Capture the cell that displays the provided text and extract its (X, Y) central coordinate. 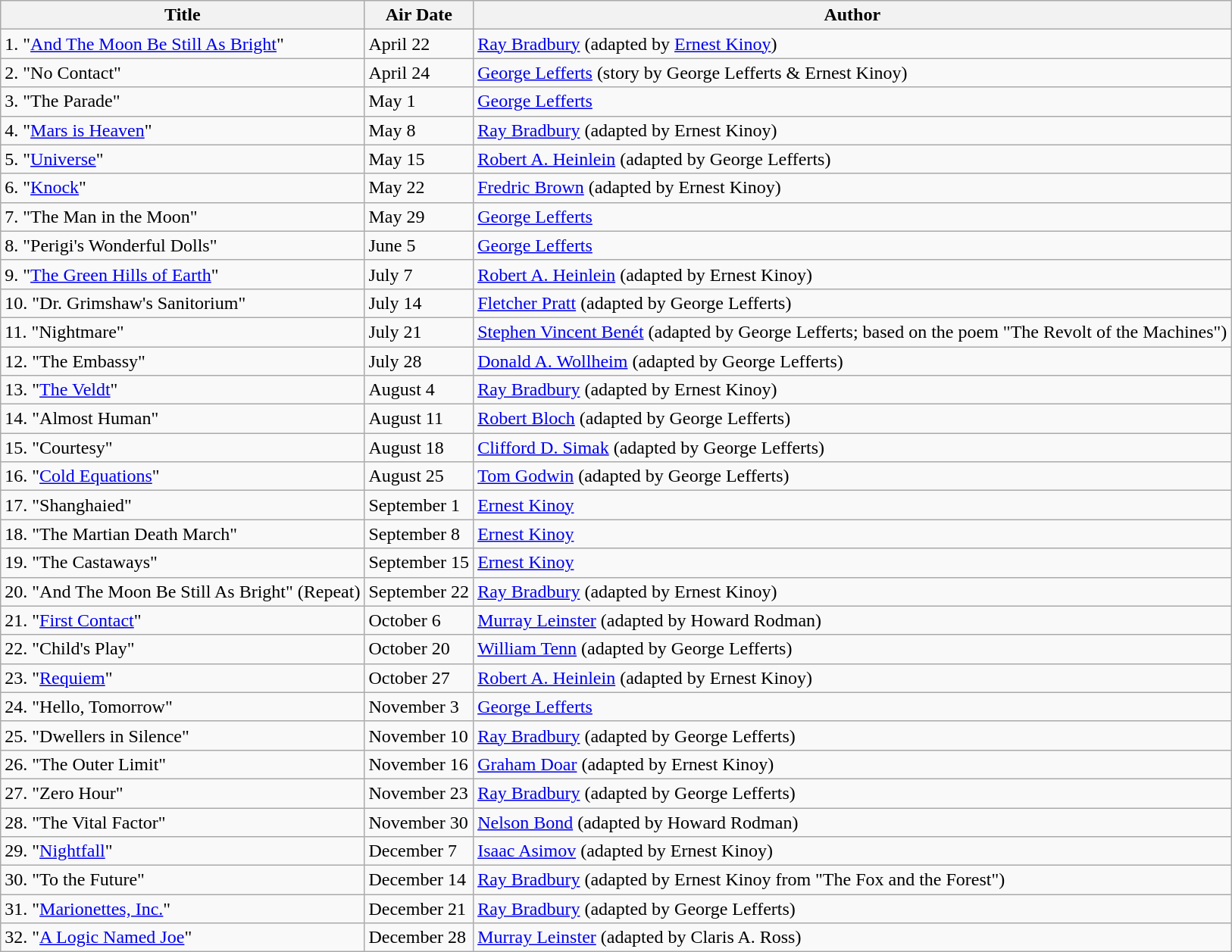
April 24 (419, 73)
Fletcher Pratt (adapted by George Lefferts) (852, 303)
Isaac Asimov (adapted by Ernest Kinoy) (852, 851)
November 23 (419, 793)
Graham Doar (adapted by Ernest Kinoy) (852, 764)
Stephen Vincent Benét (adapted by George Lefferts; based on the poem "The Revolt of the Machines") (852, 332)
Author (852, 15)
30. "To the Future" (183, 880)
Donald A. Wollheim (adapted by George Lefferts) (852, 361)
August 18 (419, 448)
10. "Dr. Grimshaw's Sanitorium" (183, 303)
November 3 (419, 707)
6. "Knock" (183, 188)
29. "Nightfall" (183, 851)
May 29 (419, 217)
12. "The Embassy" (183, 361)
Clifford D. Simak (adapted by George Lefferts) (852, 448)
November 16 (419, 764)
April 22 (419, 44)
1. "And The Moon Be Still As Bright" (183, 44)
October 6 (419, 620)
3. "The Parade" (183, 101)
November 10 (419, 735)
Murray Leinster (adapted by Howard Rodman) (852, 620)
Murray Leinster (adapted by Claris A. Ross) (852, 938)
7. "The Man in the Moon" (183, 217)
Tom Godwin (adapted by George Lefferts) (852, 476)
13. "The Veldt" (183, 390)
December 21 (419, 909)
September 1 (419, 505)
December 14 (419, 880)
26. "The Outer Limit" (183, 764)
May 1 (419, 101)
November 30 (419, 822)
William Tenn (adapted by George Lefferts) (852, 649)
17. "Shanghaied" (183, 505)
May 15 (419, 159)
21. "First Contact" (183, 620)
32. "A Logic Named Joe" (183, 938)
5. "Universe" (183, 159)
June 5 (419, 245)
Robert Bloch (adapted by George Lefferts) (852, 419)
22. "Child's Play" (183, 649)
July 14 (419, 303)
14. "Almost Human" (183, 419)
July 21 (419, 332)
31. "Marionettes, Inc." (183, 909)
15. "Courtesy" (183, 448)
20. "And The Moon Be Still As Bright" (Repeat) (183, 591)
August 4 (419, 390)
Title (183, 15)
December 7 (419, 851)
16. "Cold Equations" (183, 476)
September 22 (419, 591)
December 28 (419, 938)
18. "The Martian Death March" (183, 534)
28. "The Vital Factor" (183, 822)
Air Date (419, 15)
July 28 (419, 361)
August 25 (419, 476)
23. "Requiem" (183, 678)
October 27 (419, 678)
Robert A. Heinlein (adapted by George Lefferts) (852, 159)
Nelson Bond (adapted by Howard Rodman) (852, 822)
8. "Perigi's Wonderful Dolls" (183, 245)
9. "The Green Hills of Earth" (183, 274)
October 20 (419, 649)
July 7 (419, 274)
May 22 (419, 188)
25. "Dwellers in Silence" (183, 735)
19. "The Castaways" (183, 563)
George Lefferts (story by George Lefferts & Ernest Kinoy) (852, 73)
11. "Nightmare" (183, 332)
May 8 (419, 130)
Ray Bradbury (adapted by Ernest Kinoy from "The Fox and the Forest") (852, 880)
September 15 (419, 563)
August 11 (419, 419)
4. "Mars is Heaven" (183, 130)
2. "No Contact" (183, 73)
24. "Hello, Tomorrow" (183, 707)
Fredric Brown (adapted by Ernest Kinoy) (852, 188)
September 8 (419, 534)
27. "Zero Hour" (183, 793)
